Detect which cell encompasses the target text, then output its (x, y) center coordinate. 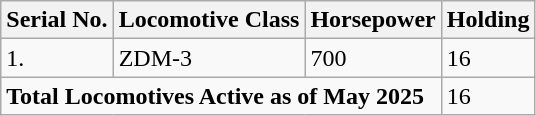
700 (373, 58)
Holding (488, 20)
Serial No. (57, 20)
ZDM-3 (209, 58)
Total Locomotives Active as of May 2025 (221, 96)
Locomotive Class (209, 20)
1. (57, 58)
Horsepower (373, 20)
